From the cell containing the given text, extract its center point as (X, Y) coordinate. 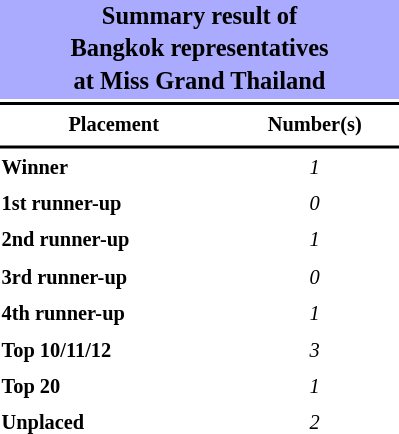
3 (314, 351)
Placement (114, 125)
3rd runner-up (114, 278)
Top 10/11/12 (114, 351)
Top 20 (114, 387)
Winner (114, 168)
2nd runner-up (114, 241)
1st runner-up (114, 204)
Summary result ofBangkok representativesat Miss Grand Thailand (200, 50)
Number(s) (314, 125)
4th runner-up (114, 314)
